Capture the cell that displays the provided text and extract its (X, Y) central coordinate. 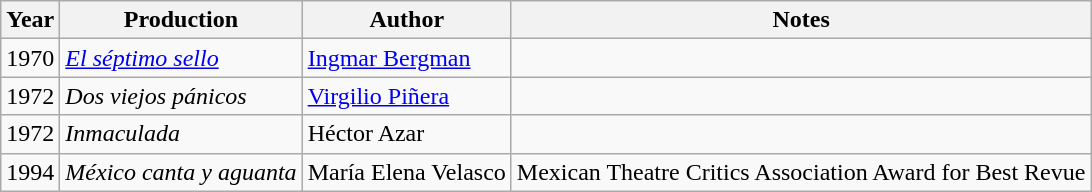
Author (406, 20)
Notes (801, 20)
Virgilio Piñera (406, 96)
Year (30, 20)
María Elena Velasco (406, 172)
1970 (30, 58)
1994 (30, 172)
Mexican Theatre Critics Association Award for Best Revue (801, 172)
Héctor Azar (406, 134)
El séptimo sello (181, 58)
Dos viejos pánicos (181, 96)
Inmaculada (181, 134)
México canta y aguanta (181, 172)
Production (181, 20)
Ingmar Bergman (406, 58)
